Detect which cell encompasses the target text, then output its [x, y] center coordinate. 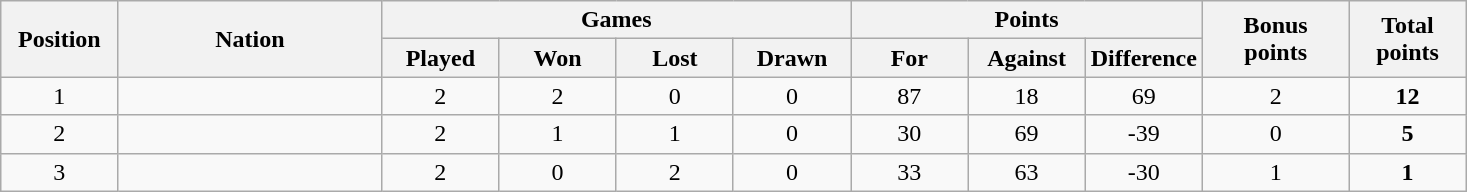
Won [558, 58]
33 [910, 172]
87 [910, 96]
-30 [1144, 172]
Played [440, 58]
Lost [674, 58]
Difference [1144, 58]
Points [1027, 20]
30 [910, 134]
Against [1026, 58]
For [910, 58]
18 [1026, 96]
Bonuspoints [1276, 39]
3 [60, 172]
Nation [250, 39]
Position [60, 39]
Games [616, 20]
63 [1026, 172]
-39 [1144, 134]
Totalpoints [1408, 39]
5 [1408, 134]
12 [1408, 96]
Drawn [792, 58]
